Capture the cell that displays the provided text and extract its (x, y) central coordinate. 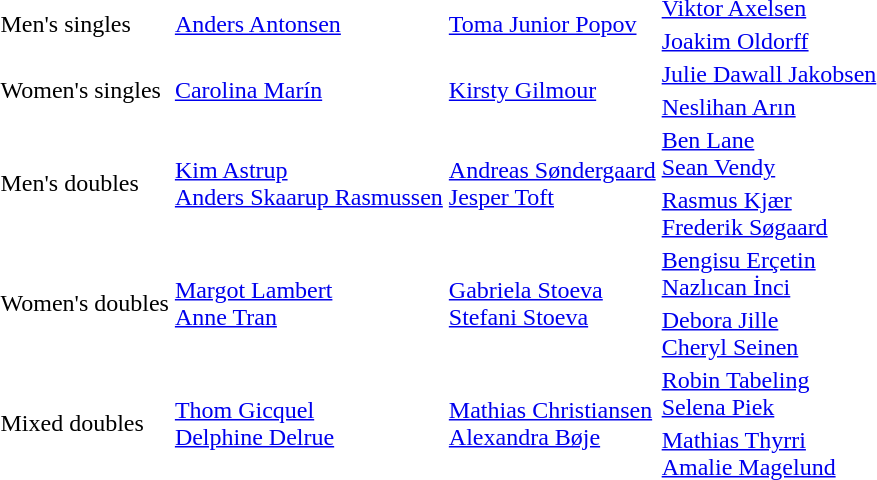
Margot Lambert Anne Tran (308, 304)
Gabriela Stoeva Stefani Stoeva (552, 304)
Kim Astrup Anders Skaarup Rasmussen (308, 184)
Kirsty Gilmour (552, 90)
Carolina Marín (308, 90)
Andreas Søndergaard Jesper Toft (552, 184)
